Pinpoint the cell where the given text exists, returning its (X, Y) midpoint coordinate. 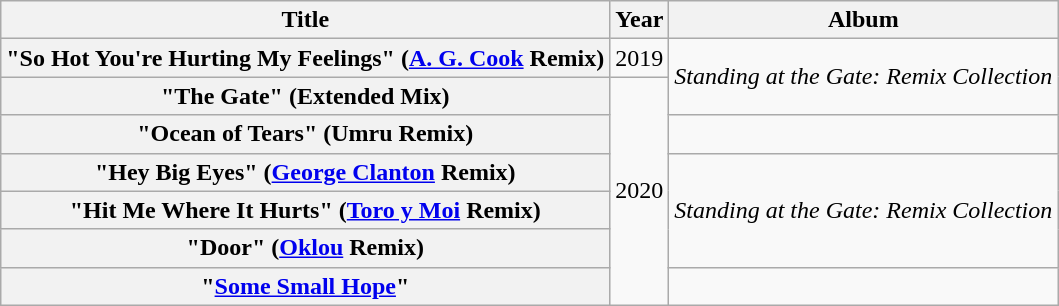
"Door" (Oklou Remix) (306, 248)
"Hit Me Where It Hurts" (Toro y Moi Remix) (306, 210)
"So Hot You're Hurting My Feelings" (A. G. Cook Remix) (306, 58)
Year (640, 20)
"Ocean of Tears" (Umru Remix) (306, 134)
"Hey Big Eyes" (George Clanton Remix) (306, 172)
"Some Small Hope" (306, 286)
2020 (640, 191)
"The Gate" (Extended Mix) (306, 96)
2019 (640, 58)
Album (864, 20)
Title (306, 20)
